Determine the (x, y) coordinate at the center of the cell enclosing the given text.  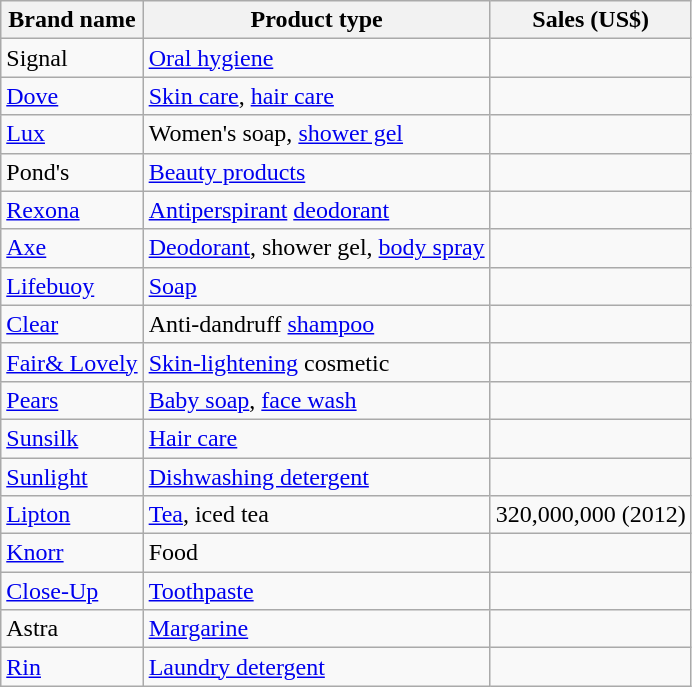
Clear (72, 324)
Sunsilk (72, 438)
Lux (72, 134)
Lifebuoy (72, 286)
Sales (US$) (590, 20)
Margarine (316, 629)
Tea, iced tea (316, 515)
Rexona (72, 210)
Astra (72, 629)
Sunlight (72, 477)
Axe (72, 248)
Lipton (72, 515)
Pond's (72, 172)
Beauty products (316, 172)
Food (316, 553)
Baby soap, face wash (316, 400)
Close-Up (72, 591)
Skin-lightening cosmetic (316, 362)
Antiperspirant deodorant (316, 210)
Deodorant, shower gel, body spray (316, 248)
Soap (316, 286)
Toothpaste (316, 591)
Dove (72, 96)
Dishwashing detergent (316, 477)
Women's soap, shower gel (316, 134)
Rin (72, 667)
Pears (72, 400)
Oral hygiene (316, 58)
320,000,000 (2012) (590, 515)
Anti-dandruff shampoo (316, 324)
Hair care (316, 438)
Brand name (72, 20)
Skin care, hair care (316, 96)
Fair& Lovely (72, 362)
Laundry detergent (316, 667)
Product type (316, 20)
Signal (72, 58)
Knorr (72, 553)
